For the text-containing cell, return its midpoint in [X, Y] coordinate format. 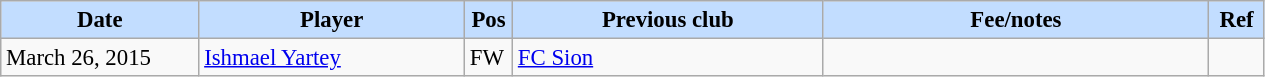
Pos [488, 20]
FW [488, 58]
FC Sion [668, 58]
Player [332, 20]
Ref [1237, 20]
Ishmael Yartey [332, 58]
Previous club [668, 20]
March 26, 2015 [100, 58]
Fee/notes [1016, 20]
Date [100, 20]
